Find where the given text appears and provide that cell's center as (x, y) coordinate. 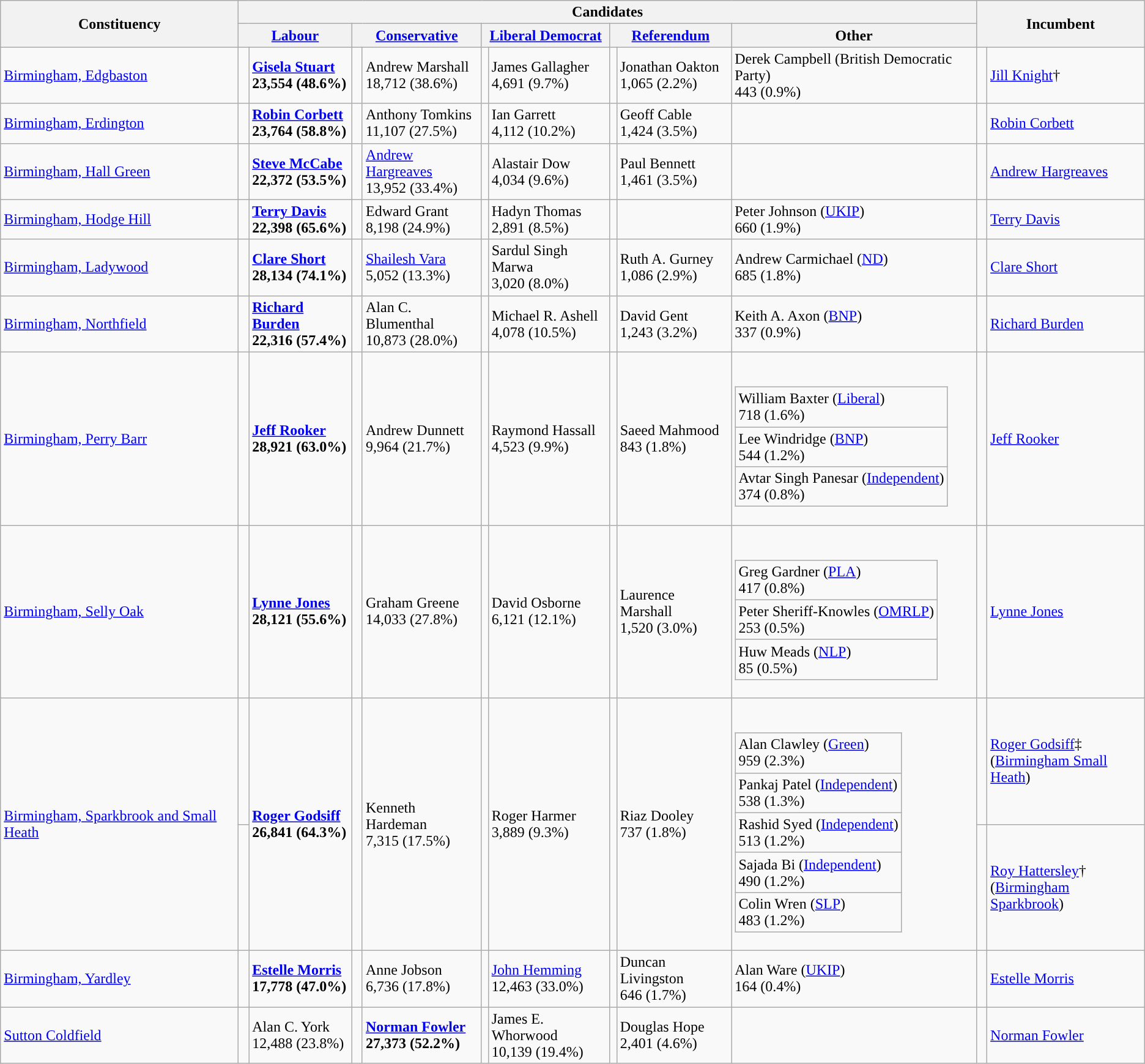
Alan Ware (UKIP)164 (0.4%) (854, 979)
Jill Knight† (1066, 75)
Peter Johnson (UKIP)660 (1.9%) (854, 219)
William Baxter (Liberal)718 (1.6%) (842, 407)
Roger Godsiff‡(Birmingham Small Heath) (1066, 761)
Douglas Hope2,401 (4.6%) (674, 1035)
David Osborne6,121 (12.1%) (549, 612)
Lynne Jones (1066, 612)
Clare Short28,134 (74.1%) (301, 267)
Robin Corbett (1066, 124)
Rashid Syed (Independent)513 (1.2%) (818, 832)
Richard Burden22,316 (57.4%) (301, 324)
Duncan Livingston646 (1.7%) (674, 979)
Roger Godsiff26,841 (64.3%) (301, 825)
Paul Bennett1,461 (3.5%) (674, 171)
John Hemming12,463 (33.0%) (549, 979)
Andrew Marshall18,712 (38.6%) (422, 75)
Sajada Bi (Independent)490 (1.2%) (818, 872)
Peter Sheriff-Knowles (OMRLP)253 (0.5%) (837, 619)
Incumbent (1061, 24)
Clare Short (1066, 267)
Birmingham, Hall Green (120, 171)
Edward Grant8,198 (24.9%) (422, 219)
Gisela Stuart23,554 (48.6%) (301, 75)
Greg Gardner (PLA)417 (0.8%) (837, 580)
Geoff Cable1,424 (3.5%) (674, 124)
Greg Gardner (PLA)417 (0.8%) Peter Sheriff-Knowles (OMRLP)253 (0.5%) Huw Meads (NLP)85 (0.5%) (854, 612)
Alastair Dow4,034 (9.6%) (549, 171)
Conservative (417, 35)
Keith A. Axon (BNP)337 (0.9%) (854, 324)
Andrew Dunnett9,964 (21.7%) (422, 438)
Sardul Singh Marwa3,020 (8.0%) (549, 267)
Lee Windridge (BNP)544 (1.2%) (842, 447)
Liberal Democrat (546, 35)
Alan Clawley (Green)959 (2.3%) (818, 753)
Lynne Jones28,121 (55.6%) (301, 612)
Constituency (120, 24)
Jeff Rooker (1066, 438)
Riaz Dooley737 (1.8%) (674, 825)
Birmingham, Perry Barr (120, 438)
Candidates (608, 12)
Saeed Mahmood843 (1.8%) (674, 438)
Birmingham, Ladywood (120, 267)
Andrew Hargreaves13,952 (33.4%) (422, 171)
Birmingham, Edgbaston (120, 75)
Labour (295, 35)
Hadyn Thomas2,891 (8.5%) (549, 219)
James E. Whorwood10,139 (19.4%) (549, 1035)
Huw Meads (NLP)85 (0.5%) (837, 660)
Graham Greene14,033 (27.8%) (422, 612)
Referendum (670, 35)
Sutton Coldfield (120, 1035)
Birmingham, Yardley (120, 979)
Estelle Morris (1066, 979)
James Gallagher4,691 (9.7%) (549, 75)
Terry Davis (1066, 219)
Roger Harmer3,889 (9.3%) (549, 825)
Norman Fowler27,373 (52.2%) (422, 1035)
Ruth A. Gurney1,086 (2.9%) (674, 267)
Raymond Hassall4,523 (9.9%) (549, 438)
Richard Burden (1066, 324)
Colin Wren (SLP)483 (1.2%) (818, 912)
Birmingham, Sparkbrook and Small Heath (120, 825)
Birmingham, Northfield (120, 324)
William Baxter (Liberal)718 (1.6%) Lee Windridge (BNP)544 (1.2%) Avtar Singh Panesar (Independent)374 (0.8%) (854, 438)
Birmingham, Selly Oak (120, 612)
Birmingham, Erdington (120, 124)
Andrew Carmichael (ND)685 (1.8%) (854, 267)
Pankaj Patel (Independent)538 (1.3%) (818, 793)
Shailesh Vara5,052 (13.3%) (422, 267)
David Gent1,243 (3.2%) (674, 324)
Anthony Tomkins11,107 (27.5%) (422, 124)
Ian Garrett4,112 (10.2%) (549, 124)
Laurence Marshall1,520 (3.0%) (674, 612)
Roy Hattersley†(Birmingham Sparkbrook) (1066, 887)
Steve McCabe22,372 (53.5%) (301, 171)
Other (854, 35)
Robin Corbett23,764 (58.8%) (301, 124)
Terry Davis22,398 (65.6%) (301, 219)
Alan C. Blumenthal10,873 (28.0%) (422, 324)
Andrew Hargreaves (1066, 171)
Kenneth Hardeman7,315 (17.5%) (422, 825)
Jeff Rooker28,921 (63.0%) (301, 438)
Norman Fowler (1066, 1035)
Avtar Singh Panesar (Independent)374 (0.8%) (842, 487)
Michael R. Ashell4,078 (10.5%) (549, 324)
Birmingham, Hodge Hill (120, 219)
Derek Campbell (British Democratic Party)443 (0.9%) (854, 75)
Jonathan Oakton1,065 (2.2%) (674, 75)
Anne Jobson6,736 (17.8%) (422, 979)
Alan C. York12,488 (23.8%) (301, 1035)
Estelle Morris17,778 (47.0%) (301, 979)
